Return the (x, y) coordinate for the center point of the cell that contains the specified text.  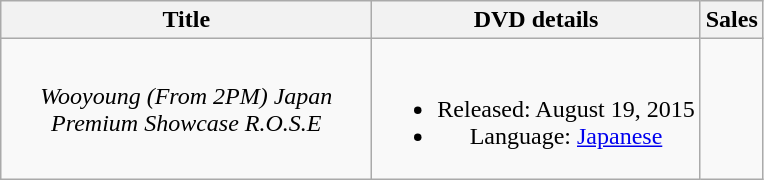
DVD details (536, 20)
Released: August 19, 2015Language: Japanese (536, 109)
Title (186, 20)
Wooyoung (From 2PM) Japan Premium Showcase R.O.S.E (186, 109)
Sales (732, 20)
